Identify which cell holds the provided text, then report its (x, y) central coordinate. 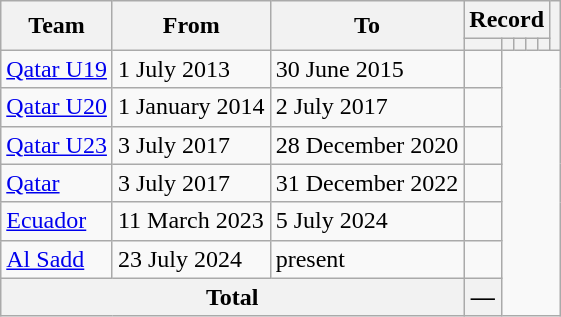
1 January 2014 (191, 107)
31 December 2022 (367, 183)
From (191, 26)
Qatar U23 (57, 145)
— (483, 297)
5 July 2024 (367, 221)
present (367, 259)
Qatar U19 (57, 69)
Al Sadd (57, 259)
Qatar U20 (57, 107)
Qatar (57, 183)
23 July 2024 (191, 259)
Total (232, 297)
2 July 2017 (367, 107)
1 July 2013 (191, 69)
28 December 2020 (367, 145)
Team (57, 26)
Ecuador (57, 221)
To (367, 26)
30 June 2015 (367, 69)
Record (507, 20)
11 March 2023 (191, 221)
